Return the (X, Y) coordinate for the center point of the cell that contains the specified text.  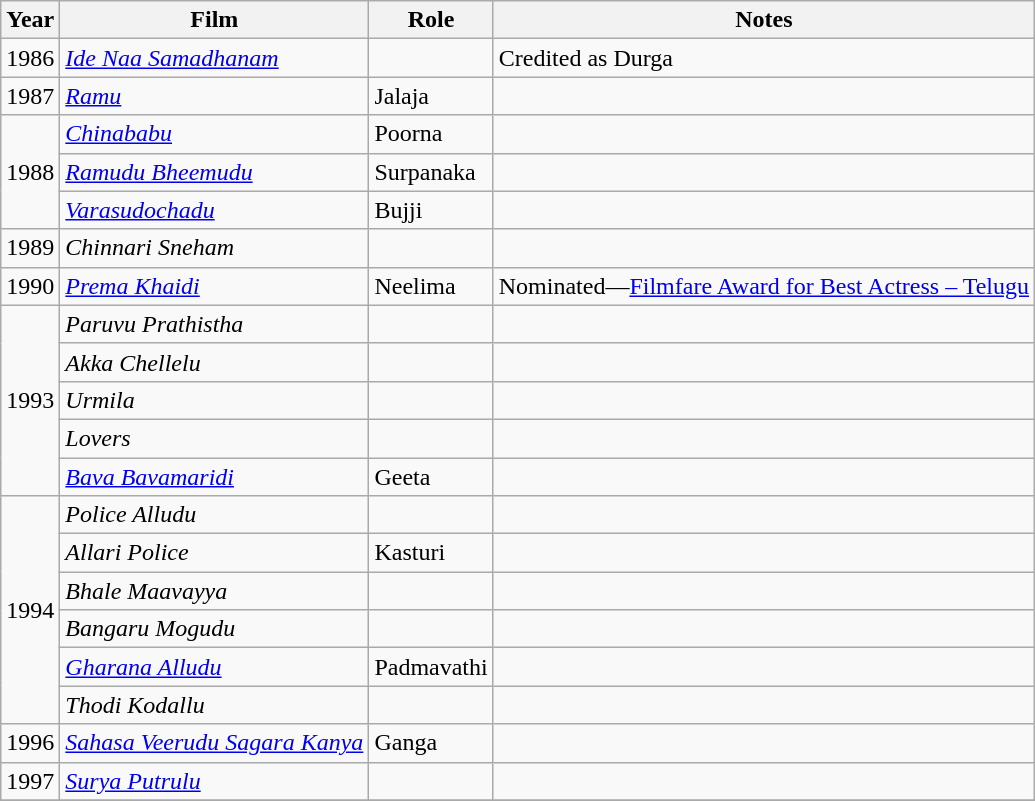
Surpanaka (431, 172)
1988 (30, 172)
Notes (764, 20)
Bava Bavamaridi (214, 477)
Lovers (214, 438)
Chinababu (214, 134)
Chinnari Sneham (214, 248)
Ramu (214, 96)
Year (30, 20)
1993 (30, 400)
1997 (30, 781)
Bujji (431, 210)
Poorna (431, 134)
1990 (30, 286)
Film (214, 20)
Jalaja (431, 96)
1986 (30, 58)
Akka Chellelu (214, 362)
Varasudochadu (214, 210)
Police Alludu (214, 515)
Gharana Alludu (214, 667)
Allari Police (214, 553)
1987 (30, 96)
Role (431, 20)
Prema Khaidi (214, 286)
Nominated—Filmfare Award for Best Actress – Telugu (764, 286)
Thodi Kodallu (214, 705)
Padmavathi (431, 667)
Credited as Durga (764, 58)
Urmila (214, 400)
Sahasa Veerudu Sagara Kanya (214, 743)
Paruvu Prathistha (214, 324)
Ramudu Bheemudu (214, 172)
Neelima (431, 286)
Kasturi (431, 553)
Bhale Maavayya (214, 591)
Geeta (431, 477)
Ganga (431, 743)
Surya Putrulu (214, 781)
1989 (30, 248)
Ide Naa Samadhanam (214, 58)
Bangaru Mogudu (214, 629)
1994 (30, 610)
1996 (30, 743)
